Provide the [x, y] coordinate of the cell's center where the given text is located.  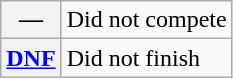
Did not compete [146, 20]
DNF [31, 58]
— [31, 20]
Did not finish [146, 58]
